Capture the cell that displays the provided text and extract its [x, y] central coordinate. 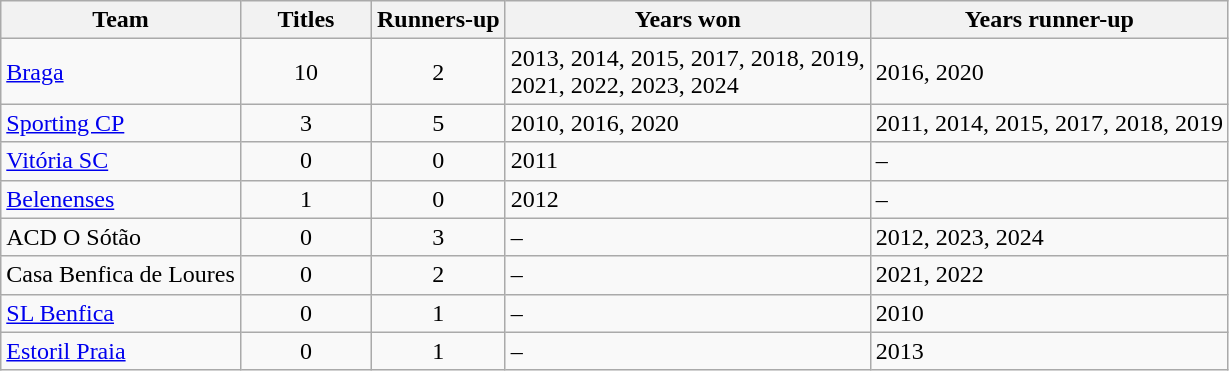
SL Benfica [121, 313]
10 [306, 72]
2011 [688, 161]
Belenenses [121, 199]
Sporting CP [121, 123]
Runners-up [438, 20]
2013 [1049, 351]
2021, 2022 [1049, 275]
2011, 2014, 2015, 2017, 2018, 2019 [1049, 123]
Years won [688, 20]
Casa Benfica de Loures [121, 275]
ACD O Sótão [121, 237]
5 [438, 123]
2010 [1049, 313]
Team [121, 20]
2013, 2014, 2015, 2017, 2018, 2019,2021, 2022, 2023, 2024 [688, 72]
Years runner-up [1049, 20]
Braga [121, 72]
Titles [306, 20]
Estoril Praia [121, 351]
2016, 2020 [1049, 72]
Vitória SC [121, 161]
2010, 2016, 2020 [688, 123]
2012, 2023, 2024 [1049, 237]
2012 [688, 199]
